Search for the cell housing the specified text and yield its [X, Y] center coordinate. 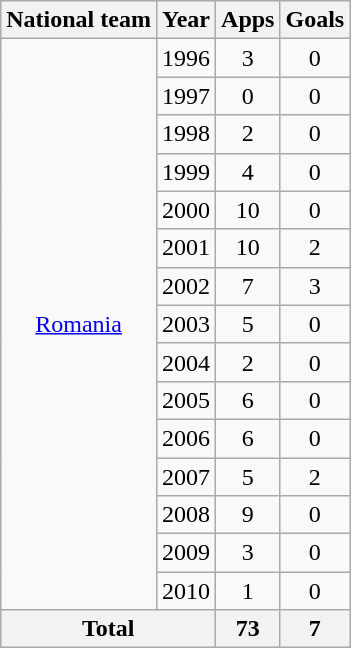
2003 [186, 324]
1 [248, 591]
4 [248, 172]
2000 [186, 210]
2002 [186, 286]
2009 [186, 553]
1996 [186, 58]
2007 [186, 477]
1998 [186, 134]
9 [248, 515]
2010 [186, 591]
2008 [186, 515]
Apps [248, 20]
2004 [186, 362]
2005 [186, 400]
Total [108, 629]
2001 [186, 248]
Goals [315, 20]
National team [79, 20]
Year [186, 20]
Romania [79, 324]
2006 [186, 438]
73 [248, 629]
1997 [186, 96]
1999 [186, 172]
